Find where the given text appears and provide that cell's center as [x, y] coordinate. 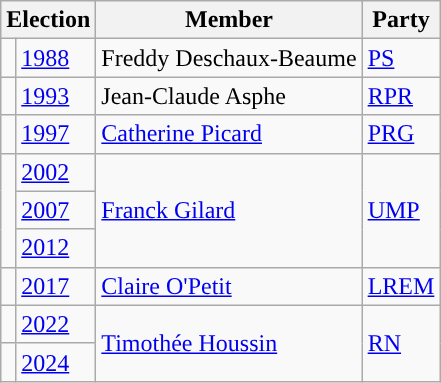
LREM [401, 286]
2024 [56, 362]
2007 [56, 210]
PRG [401, 134]
UMP [401, 210]
PS [401, 58]
Freddy Deschaux-Beaume [229, 58]
Party [401, 20]
1993 [56, 96]
2002 [56, 172]
RPR [401, 96]
Catherine Picard [229, 134]
Claire O'Petit [229, 286]
2017 [56, 286]
1988 [56, 58]
Franck Gilard [229, 210]
Jean-Claude Asphe [229, 96]
RN [401, 343]
Election [48, 20]
2022 [56, 324]
Timothée Houssin [229, 343]
Member [229, 20]
1997 [56, 134]
2012 [56, 248]
